Find where the given text appears and provide that cell's center as (x, y) coordinate. 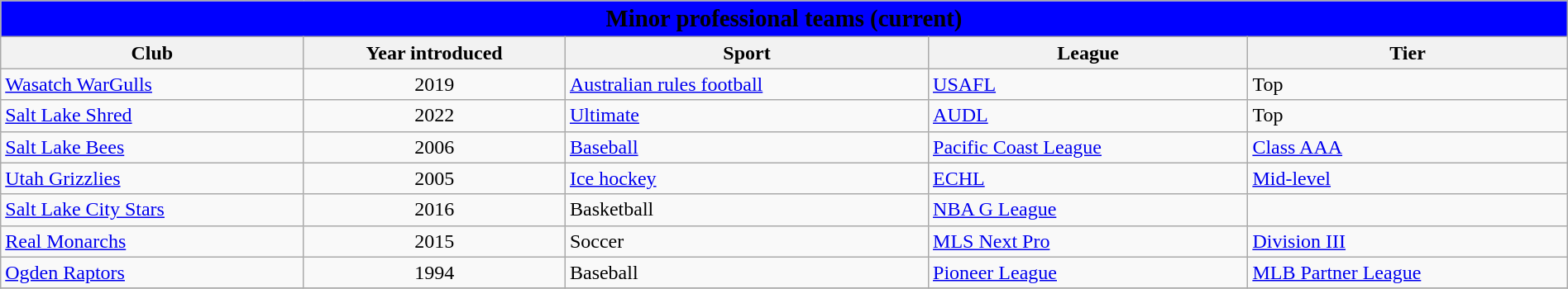
Salt Lake Bees (152, 147)
Salt Lake Shred (152, 116)
Tier (1408, 53)
MLB Partner League (1408, 272)
Real Monarchs (152, 241)
Basketball (746, 210)
Ogden Raptors (152, 272)
2016 (435, 210)
2022 (435, 116)
Class AAA (1408, 147)
Sport (746, 53)
Salt Lake City Stars (152, 210)
League (1088, 53)
Division III (1408, 241)
Soccer (746, 241)
Club (152, 53)
Wasatch WarGulls (152, 84)
Mid-level (1408, 178)
2006 (435, 147)
Ultimate (746, 116)
AUDL (1088, 116)
Australian rules football (746, 84)
ECHL (1088, 178)
MLS Next Pro (1088, 241)
Pacific Coast League (1088, 147)
Pioneer League (1088, 272)
Minor professional teams (current) (784, 19)
Year introduced (435, 53)
NBA G League (1088, 210)
2019 (435, 84)
1994 (435, 272)
Utah Grizzlies (152, 178)
2005 (435, 178)
Ice hockey (746, 178)
USAFL (1088, 84)
2015 (435, 241)
